Determine the (x, y) coordinate at the center of the cell enclosing the given text.  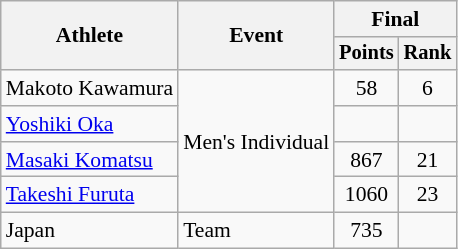
Team (256, 231)
867 (366, 160)
735 (366, 231)
Takeshi Furuta (90, 195)
Points (366, 54)
6 (428, 88)
Men's Individual (256, 141)
Yoshiki Oka (90, 124)
21 (428, 160)
Japan (90, 231)
Makoto Kawamura (90, 88)
Athlete (90, 36)
23 (428, 195)
Masaki Komatsu (90, 160)
Event (256, 36)
Final (395, 19)
58 (366, 88)
1060 (366, 195)
Rank (428, 54)
